Scan for the cell matching the given text and deliver its (X, Y) coordinate at center. 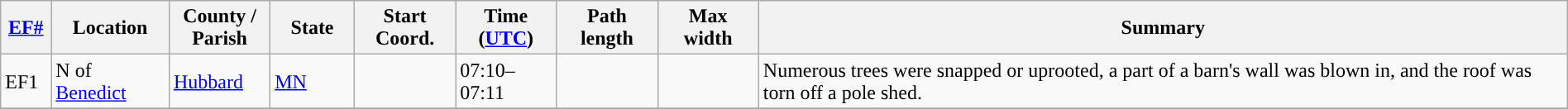
Time (UTC) (506, 28)
N of Benedict (111, 81)
State (313, 28)
Max width (708, 28)
Start Coord. (404, 28)
County / Parish (219, 28)
Summary (1163, 28)
Hubbard (219, 81)
07:10–07:11 (506, 81)
EF1 (26, 81)
Path length (607, 28)
Numerous trees were snapped or uprooted, a part of a barn's wall was blown in, and the roof was torn off a pole shed. (1163, 81)
EF# (26, 28)
MN (313, 81)
Location (111, 28)
